Capture the cell that displays the provided text and extract its (X, Y) central coordinate. 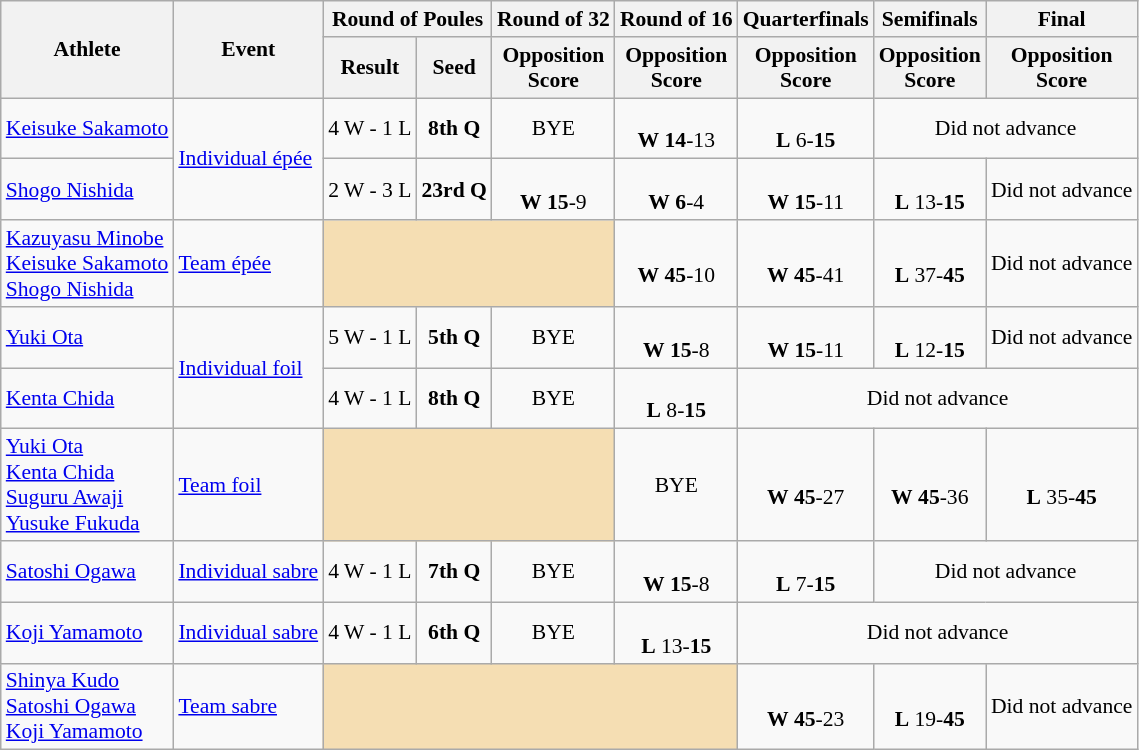
L 8-15 (676, 398)
6th Q (454, 632)
L 37-45 (930, 264)
23rd Q (454, 190)
Yuki OtaKenta ChidaSuguru AwajiYusuke Fukuda (88, 485)
Team sabre (248, 706)
W 6-4 (676, 190)
W 45-41 (806, 264)
L 19-45 (930, 706)
Seed (454, 68)
Individual épée (248, 159)
W 45-36 (930, 485)
W 45-23 (806, 706)
Final (1062, 19)
Team foil (248, 485)
Round of 16 (676, 19)
Individual foil (248, 368)
Semifinals (930, 19)
7th Q (454, 572)
Team épée (248, 264)
Keisuke Sakamoto (88, 128)
5 W - 1 L (370, 338)
W 45-27 (806, 485)
Satoshi Ogawa (88, 572)
W 14-13 (676, 128)
2 W - 3 L (370, 190)
Shinya KudoSatoshi OgawaKoji Yamamoto (88, 706)
Event (248, 50)
Result (370, 68)
W 45-10 (676, 264)
Yuki Ota (88, 338)
L 12-15 (930, 338)
Shogo Nishida (88, 190)
Quarterfinals (806, 19)
L 7-15 (806, 572)
L 6-15 (806, 128)
Kazuyasu MinobeKeisuke SakamotoShogo Nishida (88, 264)
L 35-45 (1062, 485)
Kenta Chida (88, 398)
5th Q (454, 338)
Koji Yamamoto (88, 632)
Athlete (88, 50)
W 15-9 (554, 190)
Round of 32 (554, 19)
Round of Poules (408, 19)
